Find where the given text appears and provide that cell's center as [X, Y] coordinate. 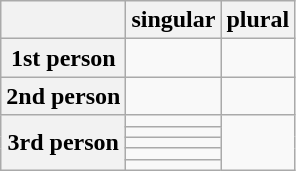
3rd person [64, 142]
2nd person [64, 96]
singular [174, 20]
plural [258, 20]
1st person [64, 58]
